For the text-containing cell, return its midpoint in [X, Y] coordinate format. 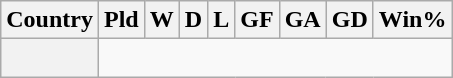
GF [257, 20]
L [222, 20]
W [162, 20]
Country [50, 20]
D [193, 20]
Win% [412, 20]
GD [350, 20]
GA [302, 20]
Pld [121, 20]
